Locate the cell with the specified text and output its [x, y] center coordinate. 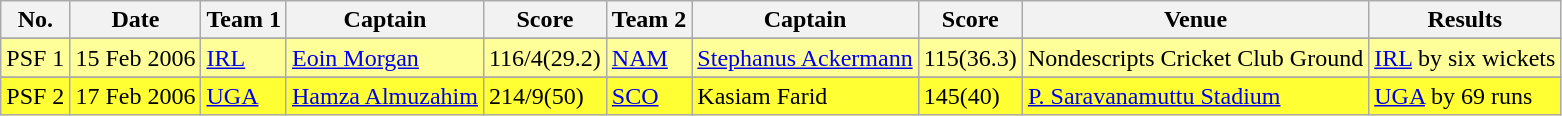
17 Feb 2006 [136, 96]
Eoin Morgan [384, 58]
Nondescripts Cricket Club Ground [1195, 58]
115(36.3) [970, 58]
PSF 1 [36, 58]
UGA [244, 96]
IRL [244, 58]
NAM [649, 58]
IRL by six wickets [1465, 58]
Results [1465, 20]
UGA by 69 runs [1465, 96]
214/9(50) [544, 96]
Hamza Almuzahim [384, 96]
Team 2 [649, 20]
15 Feb 2006 [136, 58]
Venue [1195, 20]
P. Saravanamuttu Stadium [1195, 96]
SCO [649, 96]
Date [136, 20]
No. [36, 20]
PSF 2 [36, 96]
Kasiam Farid [805, 96]
145(40) [970, 96]
Stephanus Ackermann [805, 58]
116/4(29.2) [544, 58]
Team 1 [244, 20]
